From the cell containing the given text, extract its center point as (x, y) coordinate. 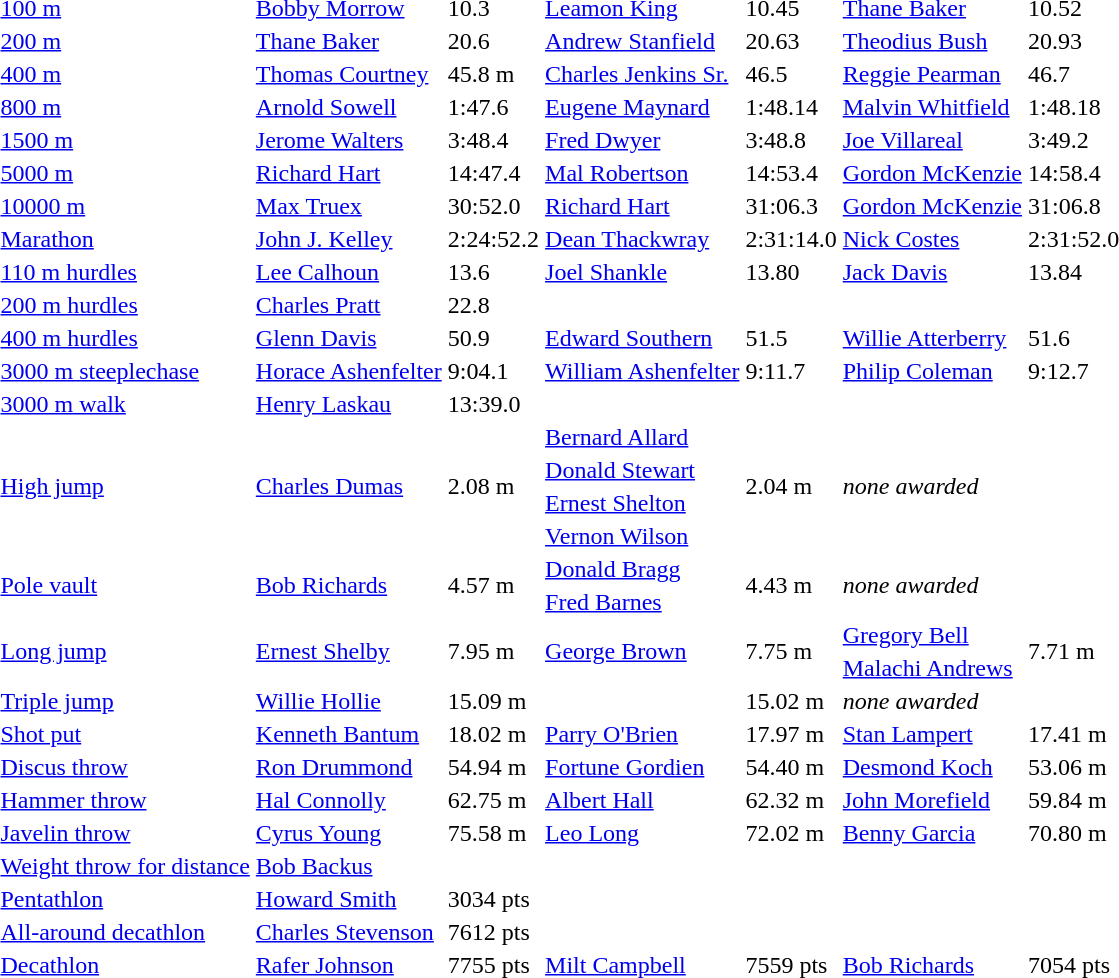
William Ashenfelter (642, 371)
46.5 (791, 74)
Malachi Andrews (932, 668)
1:48.14 (791, 107)
14:47.4 (493, 173)
4.57 m (493, 586)
62.32 m (791, 800)
9:11.7 (791, 371)
Bernard Allard (642, 437)
62.75 m (493, 800)
Dean Thackwray (642, 239)
18.02 m (493, 734)
Henry Laskau (348, 404)
Kenneth Bantum (348, 734)
Joel Shankle (642, 272)
John Morefield (932, 800)
Reggie Pearman (932, 74)
Albert Hall (642, 800)
Thane Baker (348, 41)
13:39.0 (493, 404)
31:06.3 (791, 206)
20.63 (791, 41)
Howard Smith (348, 899)
Fortune Gordien (642, 767)
22.8 (493, 305)
Philip Coleman (932, 371)
Stan Lampert (932, 734)
30:52.0 (493, 206)
Max Truex (348, 206)
7.95 m (493, 652)
Charles Dumas (348, 486)
Jack Davis (932, 272)
2.04 m (791, 486)
George Brown (642, 652)
50.9 (493, 338)
7612 pts (493, 932)
51.5 (791, 338)
Leo Long (642, 833)
Willie Hollie (348, 701)
Benny Garcia (932, 833)
45.8 m (493, 74)
John J. Kelley (348, 239)
2.08 m (493, 486)
13.80 (791, 272)
9:04.1 (493, 371)
Desmond Koch (932, 767)
15.02 m (791, 701)
Hal Connolly (348, 800)
Ernest Shelby (348, 652)
13.6 (493, 272)
Cyrus Young (348, 833)
Andrew Stanfield (642, 41)
Nick Costes (932, 239)
Fred Barnes (642, 602)
14:53.4 (791, 173)
Donald Stewart (642, 470)
Bob Backus (348, 866)
Charles Pratt (348, 305)
17.97 m (791, 734)
Bob Richards (348, 586)
3:48.8 (791, 140)
Charles Stevenson (348, 932)
Thomas Courtney (348, 74)
Gregory Bell (932, 635)
7.75 m (791, 652)
54.94 m (493, 767)
Charles Jenkins Sr. (642, 74)
Fred Dwyer (642, 140)
Vernon Wilson (642, 536)
Eugene Maynard (642, 107)
15.09 m (493, 701)
Joe Villareal (932, 140)
54.40 m (791, 767)
75.58 m (493, 833)
Horace Ashenfelter (348, 371)
Parry O'Brien (642, 734)
4.43 m (791, 586)
3034 pts (493, 899)
Ron Drummond (348, 767)
2:31:14.0 (791, 239)
Ernest Shelton (642, 503)
2:24:52.2 (493, 239)
1:47.6 (493, 107)
Edward Southern (642, 338)
Lee Calhoun (348, 272)
Arnold Sowell (348, 107)
Glenn Davis (348, 338)
Theodius Bush (932, 41)
Mal Robertson (642, 173)
Willie Atterberry (932, 338)
Malvin Whitfield (932, 107)
72.02 m (791, 833)
Donald Bragg (642, 569)
3:48.4 (493, 140)
20.6 (493, 41)
Jerome Walters (348, 140)
